Detect which cell encompasses the target text, then output its (X, Y) center coordinate. 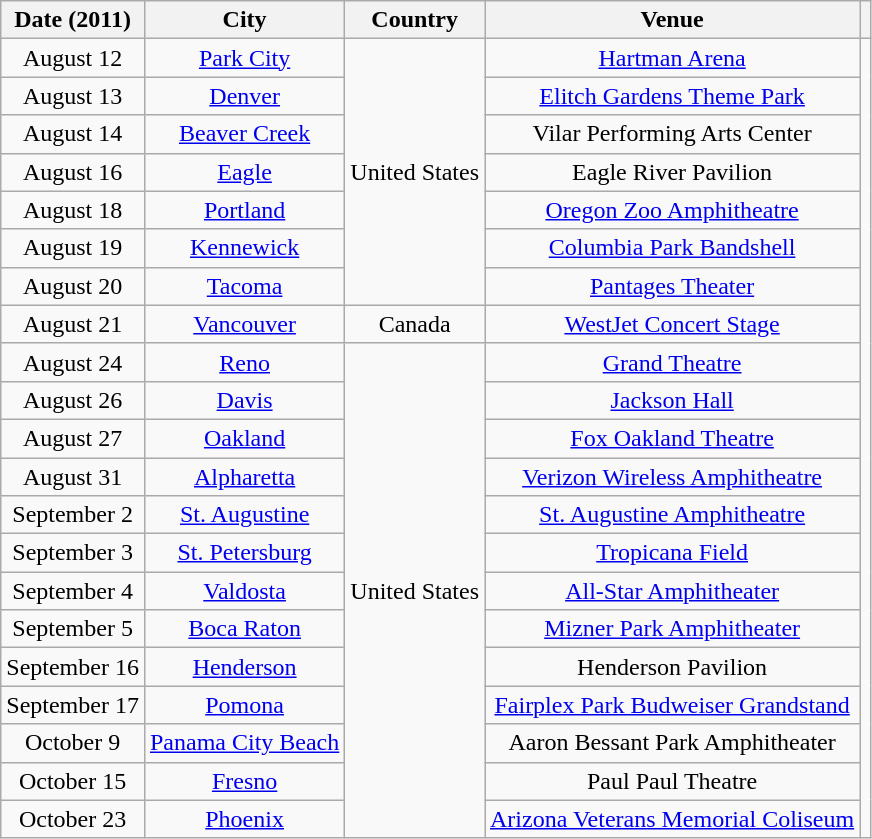
September 17 (73, 705)
Davis (244, 400)
Portland (244, 210)
August 16 (73, 172)
Arizona Veterans Memorial Coliseum (672, 819)
Hartman Arena (672, 58)
Fox Oakland Theatre (672, 438)
September 2 (73, 515)
Kennewick (244, 248)
September 3 (73, 553)
Henderson Pavilion (672, 667)
September 5 (73, 629)
Boca Raton (244, 629)
October 15 (73, 781)
August 19 (73, 248)
Grand Theatre (672, 362)
Vancouver (244, 324)
Tacoma (244, 286)
Verizon Wireless Amphitheatre (672, 477)
Jackson Hall (672, 400)
Eagle River Pavilion (672, 172)
St. Petersburg (244, 553)
October 23 (73, 819)
Country (415, 20)
Pomona (244, 705)
August 13 (73, 96)
Reno (244, 362)
Phoenix (244, 819)
St. Augustine Amphitheatre (672, 515)
Aaron Bessant Park Amphitheater (672, 743)
Mizner Park Amphitheater (672, 629)
Pantages Theater (672, 286)
August 14 (73, 134)
Oregon Zoo Amphitheatre (672, 210)
Elitch Gardens Theme Park (672, 96)
Fresno (244, 781)
August 18 (73, 210)
Denver (244, 96)
August 20 (73, 286)
August 24 (73, 362)
Valdosta (244, 591)
Canada (415, 324)
City (244, 20)
August 21 (73, 324)
August 26 (73, 400)
Venue (672, 20)
Oakland (244, 438)
August 12 (73, 58)
Beaver Creek (244, 134)
Panama City Beach (244, 743)
August 31 (73, 477)
August 27 (73, 438)
Columbia Park Bandshell (672, 248)
St. Augustine (244, 515)
Eagle (244, 172)
Henderson (244, 667)
Date (2011) (73, 20)
September 4 (73, 591)
September 16 (73, 667)
Tropicana Field (672, 553)
Vilar Performing Arts Center (672, 134)
Fairplex Park Budweiser Grandstand (672, 705)
October 9 (73, 743)
Alpharetta (244, 477)
All-Star Amphitheater (672, 591)
WestJet Concert Stage (672, 324)
Paul Paul Theatre (672, 781)
Park City (244, 58)
